For the text-containing cell, return its midpoint in (X, Y) coordinate format. 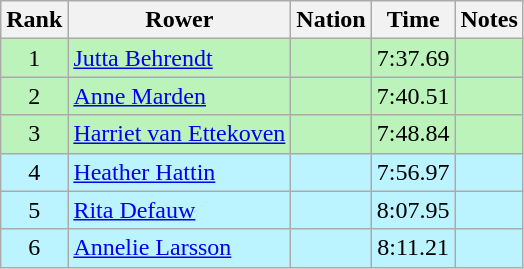
4 (34, 172)
Harriet van Ettekoven (180, 134)
Anne Marden (180, 96)
Nation (331, 20)
7:56.97 (413, 172)
Jutta Behrendt (180, 58)
7:40.51 (413, 96)
7:48.84 (413, 134)
8:11.21 (413, 248)
Notes (489, 20)
1 (34, 58)
Time (413, 20)
5 (34, 210)
Heather Hattin (180, 172)
3 (34, 134)
Annelie Larsson (180, 248)
2 (34, 96)
8:07.95 (413, 210)
6 (34, 248)
Rita Defauw (180, 210)
7:37.69 (413, 58)
Rower (180, 20)
Rank (34, 20)
